Search for the cell housing the specified text and yield its [x, y] center coordinate. 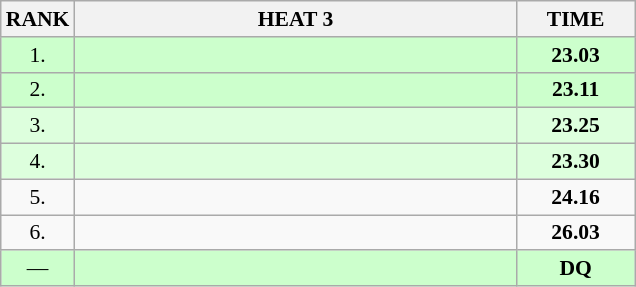
HEAT 3 [295, 19]
26.03 [576, 233]
1. [38, 55]
4. [38, 162]
23.25 [576, 126]
— [38, 269]
2. [38, 90]
RANK [38, 19]
TIME [576, 19]
DQ [576, 269]
23.11 [576, 90]
23.03 [576, 55]
5. [38, 197]
23.30 [576, 162]
6. [38, 233]
3. [38, 126]
24.16 [576, 197]
